Return the (x, y) coordinate for the center point of the cell that contains the specified text.  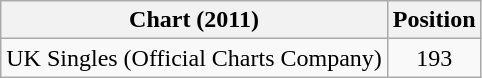
Position (434, 20)
Chart (2011) (194, 20)
UK Singles (Official Charts Company) (194, 58)
193 (434, 58)
